Extract the [X, Y] coordinate from the center of the cell holding the provided text.  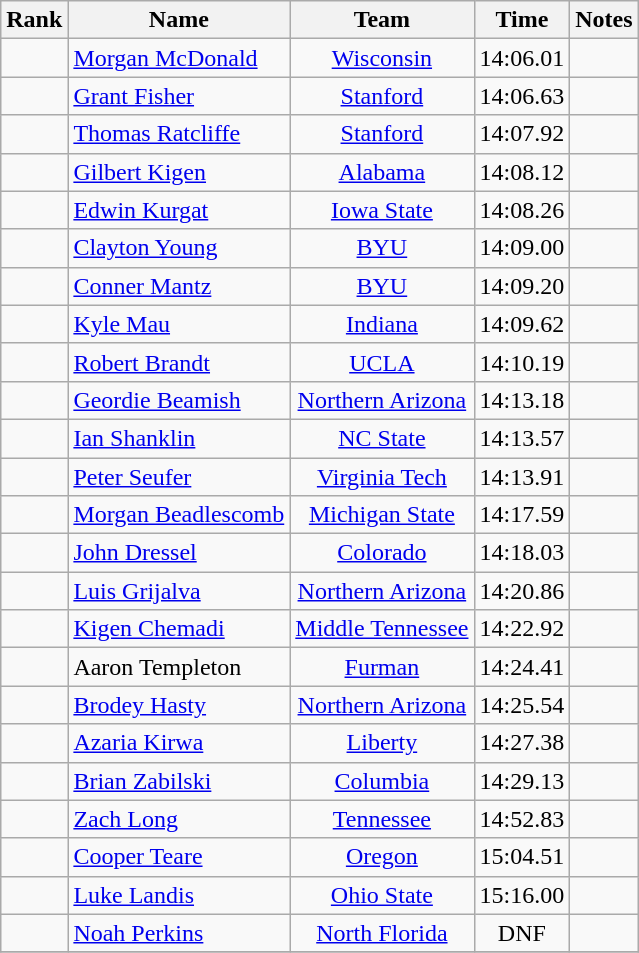
Cooper Teare [179, 857]
14:08.12 [522, 172]
Aaron Templeton [179, 667]
14:27.38 [522, 743]
North Florida [382, 933]
Peter Seufer [179, 477]
Time [522, 20]
14:18.03 [522, 553]
14:06.63 [522, 96]
14:24.41 [522, 667]
Furman [382, 667]
Grant Fisher [179, 96]
Alabama [382, 172]
Gilbert Kigen [179, 172]
Oregon [382, 857]
Morgan Beadlescomb [179, 515]
Brian Zabilski [179, 781]
Morgan McDonald [179, 58]
14:13.57 [522, 438]
14:13.91 [522, 477]
Thomas Ratcliffe [179, 134]
Team [382, 20]
Zach Long [179, 819]
15:16.00 [522, 895]
14:25.54 [522, 705]
Notes [604, 20]
15:04.51 [522, 857]
Kyle Mau [179, 324]
Geordie Beamish [179, 400]
Kigen Chemadi [179, 629]
14:20.86 [522, 591]
Brodey Hasty [179, 705]
14:10.19 [522, 362]
14:22.92 [522, 629]
Wisconsin [382, 58]
Virginia Tech [382, 477]
Iowa State [382, 210]
NC State [382, 438]
14:09.00 [522, 248]
14:07.92 [522, 134]
Edwin Kurgat [179, 210]
Rank [34, 20]
Indiana [382, 324]
14:08.26 [522, 210]
Michigan State [382, 515]
John Dressel [179, 553]
14:06.01 [522, 58]
Conner Mantz [179, 286]
14:17.59 [522, 515]
Luis Grijalva [179, 591]
Ohio State [382, 895]
Tennessee [382, 819]
14:13.18 [522, 400]
Luke Landis [179, 895]
14:09.20 [522, 286]
14:52.83 [522, 819]
Name [179, 20]
Columbia [382, 781]
14:09.62 [522, 324]
14:29.13 [522, 781]
Middle Tennessee [382, 629]
Ian Shanklin [179, 438]
Clayton Young [179, 248]
DNF [522, 933]
Azaria Kirwa [179, 743]
Robert Brandt [179, 362]
Colorado [382, 553]
Liberty [382, 743]
UCLA [382, 362]
Noah Perkins [179, 933]
